Locate the cell with the specified text and output its (X, Y) center coordinate. 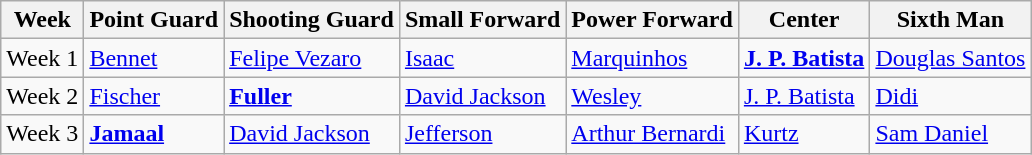
Kurtz (804, 134)
Shooting Guard (312, 20)
Isaac (482, 58)
Sixth Man (950, 20)
Douglas Santos (950, 58)
Fuller (312, 96)
Jamaal (154, 134)
Week 1 (42, 58)
Wesley (652, 96)
Jefferson (482, 134)
Fischer (154, 96)
Sam Daniel (950, 134)
Marquinhos (652, 58)
Bennet (154, 58)
Center (804, 20)
Week 3 (42, 134)
Small Forward (482, 20)
Week 2 (42, 96)
Arthur Bernardi (652, 134)
Didi (950, 96)
Felipe Vezaro (312, 58)
Week (42, 20)
Point Guard (154, 20)
Power Forward (652, 20)
